Extract the [X, Y] coordinate from the center of the cell holding the provided text.  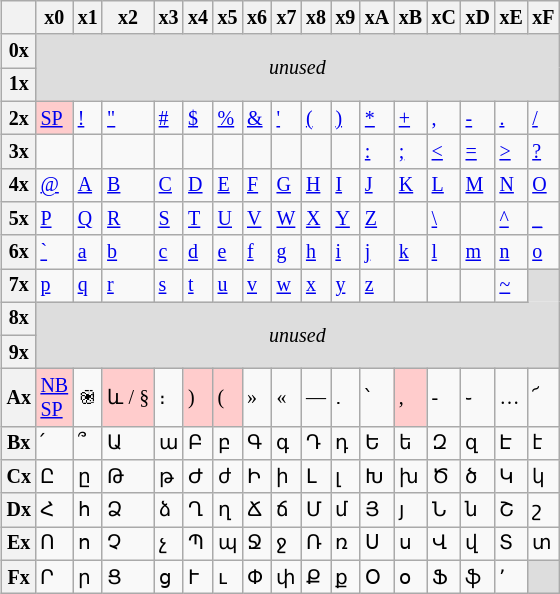
y [346, 284]
ժ [228, 476]
ն [478, 510]
z [377, 284]
Ռ [316, 544]
թ [168, 476]
բ [228, 442]
x9 [346, 18]
Ր [54, 576]
` [54, 252]
« [286, 398]
ո [88, 544]
Յ [377, 510]
Ց [128, 576]
Q [88, 218]
վ [478, 544]
x2 [128, 18]
% [228, 118]
x5 [228, 18]
ք [346, 576]
I [346, 184]
Վ [444, 544]
Ջ [256, 544]
Z [377, 218]
Ղ [198, 510]
^ [512, 218]
Բ [198, 442]
Ն [444, 510]
v [256, 284]
4x [19, 184]
D [198, 184]
— [316, 398]
հ [88, 510]
ւ [228, 576]
ր [88, 576]
M [478, 184]
ե [410, 442]
A [88, 184]
w [286, 284]
x [316, 284]
8x [19, 318]
Ա [128, 442]
s [168, 284]
մ [346, 510]
g [286, 252]
" [128, 118]
h [316, 252]
NBSP [54, 398]
$ [198, 118]
+ [410, 118]
֊ [478, 398]
xE [512, 18]
SP [54, 118]
ջ [286, 544]
W [286, 218]
@ [54, 184]
՚ [512, 576]
և / § [128, 398]
N [512, 184]
e [228, 252]
/ [543, 118]
Պ [198, 544]
b [128, 252]
# [168, 118]
d [198, 252]
r [128, 284]
j [377, 252]
3x [19, 152]
X [316, 218]
m [478, 252]
1x [19, 84]
՜ [543, 398]
\ [444, 218]
R [128, 218]
ձ [168, 510]
ճ [286, 510]
xF [543, 18]
. [512, 118]
G [286, 184]
Շ [512, 510]
Ւ [198, 576]
5x [19, 218]
l [444, 252]
xC [444, 18]
B [128, 184]
P [54, 218]
ռ [346, 544]
Ե [377, 442]
F [256, 184]
՞ [88, 442]
տ [543, 544]
փ [286, 576]
Dx [19, 510]
' [286, 118]
xD [478, 18]
Օ [377, 576]
a [88, 252]
Զ [444, 442]
Ք [316, 576]
V [256, 218]
; [410, 152]
U [228, 218]
Դ [316, 442]
= [478, 152]
Է [512, 442]
ղ [228, 510]
Հ [54, 510]
Cx [19, 476]
x4 [198, 18]
շ [543, 510]
կ [543, 476]
< [444, 152]
զ [478, 442]
Լ [316, 476]
Ը [54, 476]
c [168, 252]
x1 [88, 18]
Y [346, 218]
դ [346, 442]
Ax [19, 398]
Ծ [444, 476]
չ [168, 544]
xB [410, 18]
յ [410, 510]
- [478, 118]
ս [410, 544]
֎ [88, 398]
: [377, 152]
ի [286, 476]
Տ [512, 544]
C [168, 184]
օ [410, 576]
K [410, 184]
Ճ [256, 510]
ֆ [478, 576]
Ֆ [444, 576]
Ս [377, 544]
Ex [19, 544]
J [377, 184]
է [543, 442]
‐ [444, 398]
L [444, 184]
H [316, 184]
S [168, 218]
պ [228, 544]
q [88, 284]
ը [88, 476]
x7 [286, 18]
Ձ [128, 510]
Խ [377, 476]
։ [168, 398]
գ [286, 442]
ծ [478, 476]
խ [410, 476]
2x [19, 118]
0x [19, 50]
> [512, 152]
k [410, 252]
Չ [128, 544]
Ի [256, 476]
ա [168, 442]
» [256, 398]
! [88, 118]
Fx [19, 576]
t [198, 284]
Bx [19, 442]
u [228, 284]
o [543, 252]
Ժ [198, 476]
․ [346, 398]
Մ [316, 510]
E [228, 184]
i [346, 252]
6x [19, 252]
x0 [54, 18]
՛ [54, 442]
… [512, 398]
լ [346, 476]
Թ [128, 476]
Փ [256, 576]
x6 [256, 18]
Կ [512, 476]
Գ [256, 442]
՝ [377, 398]
9x [19, 352]
7x [19, 284]
T [198, 218]
xA [377, 18]
_ [543, 218]
f [256, 252]
x8 [316, 18]
* [377, 118]
& [256, 118]
Ո [54, 544]
? [543, 152]
~ [512, 284]
n [512, 252]
ց [168, 576]
p [54, 284]
x3 [168, 18]
O [543, 184]
